Return [X, Y] of the center of cell containing provided text 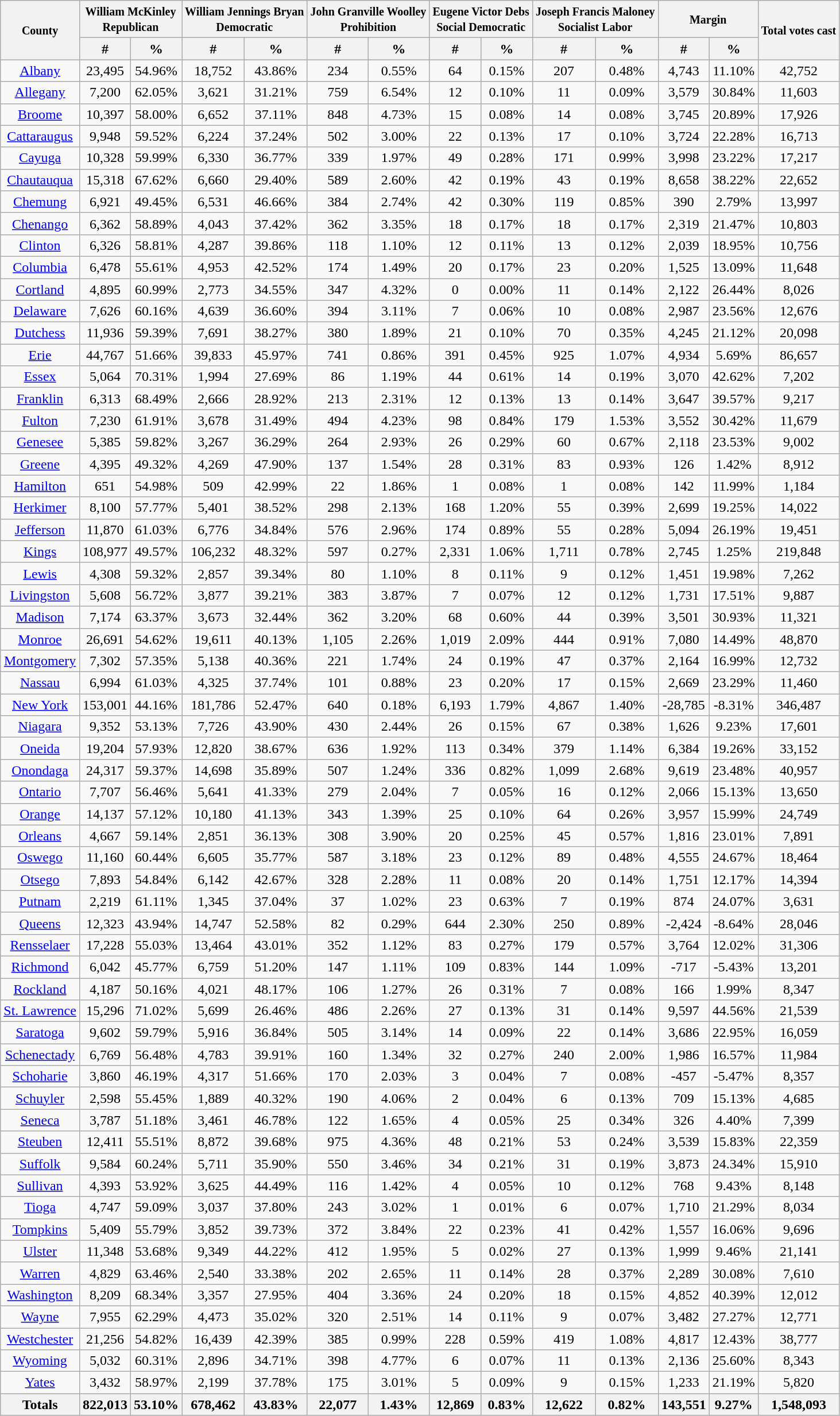
709 [683, 1098]
Livingston [40, 595]
4,639 [214, 311]
40.39% [734, 1295]
24,317 [104, 770]
3.14% [398, 1033]
86,657 [798, 355]
70 [564, 333]
1,731 [683, 595]
21,539 [798, 1011]
0.93% [627, 464]
12.17% [734, 879]
589 [338, 180]
Sullivan [40, 1186]
2,857 [214, 573]
3,625 [214, 1186]
-8.31% [734, 705]
18.95% [734, 245]
1.19% [398, 377]
1,994 [214, 377]
43.01% [276, 945]
1.65% [398, 1120]
0 [455, 289]
52.47% [276, 705]
3.11% [398, 311]
44.49% [276, 1186]
925 [564, 355]
54.62% [156, 639]
8,148 [798, 1186]
Schenectady [40, 1055]
Cayuga [40, 158]
3 [455, 1077]
67 [564, 727]
19.25% [734, 508]
298 [338, 508]
53 [564, 1142]
15 [455, 114]
15.83% [734, 1142]
19,611 [214, 639]
10,328 [104, 158]
109 [455, 967]
3,357 [214, 1295]
Delaware [40, 311]
3.35% [398, 223]
234 [338, 71]
58.81% [156, 245]
1,233 [683, 1383]
9.43% [734, 1186]
0.59% [507, 1339]
160 [338, 1055]
7,174 [104, 617]
9,352 [104, 727]
106 [338, 989]
39.91% [276, 1055]
58.89% [156, 223]
4,895 [104, 289]
27.95% [276, 1295]
3.46% [398, 1164]
3,539 [683, 1142]
63.37% [156, 617]
2,666 [214, 399]
19,204 [104, 748]
46.19% [156, 1077]
56.46% [156, 792]
Washington [40, 1295]
34.71% [276, 1361]
6,313 [104, 399]
4,829 [104, 1273]
1,816 [683, 836]
0.63% [507, 901]
9,002 [798, 442]
26,691 [104, 639]
0.67% [627, 442]
Columbia [40, 267]
Saratoga [40, 1033]
7,893 [104, 879]
3,860 [104, 1077]
Eugene Victor DebsSocial Democratic [481, 20]
17,217 [798, 158]
60.24% [156, 1164]
36.13% [276, 836]
39.21% [276, 595]
1.49% [398, 267]
7,626 [104, 311]
28,046 [798, 923]
8,100 [104, 508]
55.45% [156, 1098]
30.08% [734, 1273]
68.49% [156, 399]
264 [338, 442]
1,184 [798, 486]
Madison [40, 617]
54.98% [156, 486]
2.44% [398, 727]
3,787 [104, 1120]
3,552 [683, 420]
59.79% [156, 1033]
49.45% [156, 202]
2,745 [683, 551]
21 [455, 333]
33,152 [798, 748]
336 [455, 770]
2,122 [683, 289]
15,910 [798, 1164]
3,745 [683, 114]
14,698 [214, 770]
0.30% [507, 202]
4,817 [683, 1339]
219,848 [798, 551]
26.19% [734, 530]
59.32% [156, 573]
59.39% [156, 333]
7,707 [104, 792]
320 [338, 1317]
26.44% [734, 289]
4.77% [398, 1361]
2,540 [214, 1273]
0.88% [398, 683]
3,998 [683, 158]
9,349 [214, 1251]
24.67% [734, 858]
48,870 [798, 639]
119 [564, 202]
25.60% [734, 1361]
38.22% [734, 180]
3,647 [683, 399]
1,451 [683, 573]
328 [338, 879]
23.53% [734, 442]
15,296 [104, 1011]
9.23% [734, 727]
3.90% [398, 836]
0.42% [627, 1229]
494 [338, 420]
385 [338, 1339]
Tompkins [40, 1229]
3,724 [683, 136]
137 [338, 464]
51.20% [276, 967]
4,393 [104, 1186]
9.27% [734, 1405]
Chautauqua [40, 180]
221 [338, 661]
Chenango [40, 223]
21.12% [734, 333]
5,064 [104, 377]
Yates [40, 1383]
22,359 [798, 1142]
6,531 [214, 202]
13,997 [798, 202]
5,820 [798, 1383]
Lewis [40, 573]
380 [338, 333]
12,012 [798, 1295]
326 [683, 1120]
9,948 [104, 136]
27.27% [734, 1317]
1.34% [398, 1055]
44.22% [276, 1251]
2,851 [214, 836]
339 [338, 158]
56.72% [156, 595]
2,289 [683, 1273]
1.02% [398, 901]
12,869 [455, 1405]
37.42% [276, 223]
16,439 [214, 1339]
Jefferson [40, 530]
Onondaga [40, 770]
3,673 [214, 617]
98 [455, 420]
3,432 [104, 1383]
12,820 [214, 748]
42.99% [276, 486]
Orleans [40, 836]
430 [338, 727]
0.78% [627, 551]
17,601 [798, 727]
16.06% [734, 1229]
2.74% [398, 202]
44.56% [734, 1011]
190 [338, 1098]
Cortland [40, 289]
243 [338, 1207]
22.28% [734, 136]
23.22% [734, 158]
118 [338, 245]
17,926 [798, 114]
Suffolk [40, 1164]
59.52% [156, 136]
4.36% [398, 1142]
31.49% [276, 420]
7,610 [798, 1273]
202 [338, 1273]
58.00% [156, 114]
4,867 [564, 705]
3.02% [398, 1207]
597 [338, 551]
1,889 [214, 1098]
Niagara [40, 727]
10,803 [798, 223]
5,699 [214, 1011]
7,302 [104, 661]
347 [338, 289]
4.06% [398, 1098]
142 [683, 486]
9,619 [683, 770]
4,685 [798, 1098]
1,525 [683, 267]
0.18% [398, 705]
57.77% [156, 508]
1.53% [627, 420]
43.86% [276, 71]
2.31% [398, 399]
3.87% [398, 595]
47 [564, 661]
41 [564, 1229]
43.94% [156, 923]
18,752 [214, 71]
Chemung [40, 202]
1.14% [627, 748]
398 [338, 1361]
63.46% [156, 1273]
19,451 [798, 530]
5,138 [214, 661]
1.54% [398, 464]
11.99% [734, 486]
28.92% [276, 399]
46.66% [276, 202]
106,232 [214, 551]
2,219 [104, 901]
1,557 [683, 1229]
51.18% [156, 1120]
1,019 [455, 639]
14,137 [104, 814]
82 [338, 923]
30.84% [734, 92]
2,896 [214, 1361]
11,460 [798, 683]
1,099 [564, 770]
-5.43% [734, 967]
15.99% [734, 814]
24,749 [798, 814]
1.11% [398, 967]
59.09% [156, 1207]
John Granville WoolleyProhibition [369, 20]
59.14% [156, 836]
3,621 [214, 92]
35.89% [276, 770]
-5.47% [734, 1077]
14,394 [798, 879]
6,384 [683, 748]
5,409 [104, 1229]
2,199 [214, 1383]
Rensselaer [40, 945]
2.13% [398, 508]
60.44% [156, 858]
1.43% [398, 1405]
240 [564, 1055]
37.74% [276, 683]
William McKinleyRepublican [130, 20]
6,769 [104, 1055]
3.20% [398, 617]
6.54% [398, 92]
Erie [40, 355]
8 [455, 573]
Herkimer [40, 508]
144 [564, 967]
2,773 [214, 289]
1.06% [507, 551]
3,267 [214, 442]
4,934 [683, 355]
9,217 [798, 399]
168 [455, 508]
108,977 [104, 551]
37.24% [276, 136]
587 [338, 858]
6,921 [104, 202]
5,094 [683, 530]
21,256 [104, 1339]
54.82% [156, 1339]
7,080 [683, 639]
1,626 [683, 727]
3,579 [683, 92]
12.02% [734, 945]
22.95% [734, 1033]
20.89% [734, 114]
1,711 [564, 551]
9,602 [104, 1033]
54.84% [156, 879]
57.12% [156, 814]
41.13% [276, 814]
14,022 [798, 508]
6,142 [214, 879]
37.04% [276, 901]
-2,424 [683, 923]
23,495 [104, 71]
1.97% [398, 158]
2,598 [104, 1098]
2,331 [455, 551]
11,936 [104, 333]
Fulton [40, 420]
5,916 [214, 1033]
31.21% [276, 92]
Albany [40, 71]
2.03% [398, 1077]
5,032 [104, 1361]
Wyoming [40, 1361]
0.85% [627, 202]
308 [338, 836]
3.36% [398, 1295]
2 [455, 1098]
4,555 [683, 858]
5,711 [214, 1164]
Westchester [40, 1339]
12,323 [104, 923]
46.78% [276, 1120]
3,461 [214, 1120]
126 [683, 464]
502 [338, 136]
10,180 [214, 814]
7,726 [214, 727]
505 [338, 1033]
16,713 [798, 136]
48.17% [276, 989]
Schuyler [40, 1098]
39,833 [214, 355]
3.18% [398, 858]
1.95% [398, 1251]
250 [564, 923]
6,362 [104, 223]
Putnam [40, 901]
8,209 [104, 1295]
0.45% [507, 355]
32 [455, 1055]
147 [338, 967]
0.26% [627, 814]
27.69% [276, 377]
35.02% [276, 1317]
153,001 [104, 705]
12,411 [104, 1142]
42.39% [276, 1339]
2,669 [683, 683]
11,984 [798, 1055]
7,399 [798, 1120]
23.56% [734, 311]
1,751 [683, 879]
11,870 [104, 530]
68.34% [156, 1295]
7,691 [214, 333]
17.51% [734, 595]
54.96% [156, 71]
59.82% [156, 442]
379 [564, 748]
8,872 [214, 1142]
48.32% [276, 551]
874 [683, 901]
42.67% [276, 879]
70.31% [156, 377]
Oswego [40, 858]
38,777 [798, 1339]
2.00% [627, 1055]
113 [455, 748]
0.86% [398, 355]
41.33% [276, 792]
60.16% [156, 311]
42.52% [276, 267]
6,994 [104, 683]
4,043 [214, 223]
3,070 [683, 377]
3,957 [683, 814]
444 [564, 639]
0.91% [627, 639]
Tioga [40, 1207]
36.29% [276, 442]
101 [338, 683]
1.08% [627, 1339]
13,650 [798, 792]
11.10% [734, 71]
8,034 [798, 1207]
53.10% [156, 1405]
Broome [40, 114]
13,464 [214, 945]
4,395 [104, 464]
116 [338, 1186]
45 [564, 836]
166 [683, 989]
1,105 [338, 639]
44,767 [104, 355]
16 [564, 792]
Orange [40, 814]
4,325 [214, 683]
Oneida [40, 748]
37.80% [276, 1207]
55.03% [156, 945]
10,756 [798, 245]
170 [338, 1077]
36.77% [276, 158]
644 [455, 923]
14.49% [734, 639]
8,026 [798, 289]
4,747 [104, 1207]
23.29% [734, 683]
48 [455, 1142]
4,317 [214, 1077]
6,224 [214, 136]
50.16% [156, 989]
Totals [40, 1405]
30.42% [734, 420]
486 [338, 1011]
7,891 [798, 836]
3,037 [214, 1207]
13.09% [734, 267]
550 [338, 1164]
2,987 [683, 311]
279 [338, 792]
57.35% [156, 661]
22,652 [798, 180]
42,752 [798, 71]
759 [338, 92]
6,660 [214, 180]
Cattaraugus [40, 136]
23.01% [734, 836]
40.32% [276, 1098]
1.12% [398, 945]
Wayne [40, 1317]
640 [338, 705]
31,306 [798, 945]
4,269 [214, 464]
181,786 [214, 705]
3,678 [214, 420]
8,658 [683, 180]
Hamilton [40, 486]
636 [338, 748]
43.83% [276, 1405]
6,193 [455, 705]
3.84% [398, 1229]
39.34% [276, 573]
Steuben [40, 1142]
Otsego [40, 879]
346,487 [798, 705]
848 [338, 114]
55.79% [156, 1229]
343 [338, 814]
822,013 [104, 1405]
228 [455, 1339]
9.46% [734, 1251]
2.28% [398, 879]
352 [338, 945]
412 [338, 1251]
1.86% [398, 486]
47.90% [276, 464]
Franklin [40, 399]
741 [338, 355]
1.27% [398, 989]
Monroe [40, 639]
4,667 [104, 836]
2,319 [683, 223]
4,245 [683, 333]
12,732 [798, 661]
67.62% [156, 180]
Essex [40, 377]
80 [338, 573]
8,347 [798, 989]
33.38% [276, 1273]
384 [338, 202]
2.09% [507, 639]
Genesee [40, 442]
55.61% [156, 267]
5.69% [734, 355]
61.11% [156, 901]
20,098 [798, 333]
37.78% [276, 1383]
43 [564, 180]
3,686 [683, 1033]
0.06% [507, 311]
Total votes cast [798, 30]
2.65% [398, 1273]
49.57% [156, 551]
38.67% [276, 748]
Ulster [40, 1251]
St. Lawrence [40, 1011]
2,699 [683, 508]
0.55% [398, 71]
-28,785 [683, 705]
County [40, 30]
Warren [40, 1273]
22,077 [338, 1405]
5,401 [214, 508]
49.32% [156, 464]
8,343 [798, 1361]
Nassau [40, 683]
1.07% [627, 355]
Rockland [40, 989]
3,873 [683, 1164]
35.77% [276, 858]
2.93% [398, 442]
21,141 [798, 1251]
390 [683, 202]
404 [338, 1295]
38.27% [276, 333]
12,676 [798, 311]
1.99% [734, 989]
William Jennings BryanDemocratic [245, 20]
11,648 [798, 267]
40.13% [276, 639]
7,262 [798, 573]
2.96% [398, 530]
4.32% [398, 289]
45.97% [276, 355]
11,679 [798, 420]
0.01% [507, 1207]
21.29% [734, 1207]
44.16% [156, 705]
12,622 [564, 1405]
2.79% [734, 202]
Clinton [40, 245]
42.62% [734, 377]
Kings [40, 551]
49 [455, 158]
1,986 [683, 1055]
16,059 [798, 1033]
12,771 [798, 1317]
2.60% [398, 180]
0.23% [507, 1229]
40.36% [276, 661]
Ontario [40, 792]
35.90% [276, 1164]
55.51% [156, 1142]
61.91% [156, 420]
34 [455, 1164]
Margin [708, 20]
11,321 [798, 617]
975 [338, 1142]
59.99% [156, 158]
2.30% [507, 923]
3,877 [214, 595]
3,852 [214, 1229]
86 [338, 377]
0.02% [507, 1251]
-8.64% [734, 923]
24.07% [734, 901]
7,200 [104, 92]
16.99% [734, 661]
1.09% [627, 967]
26.46% [276, 1011]
1.20% [507, 508]
16.57% [734, 1055]
2.04% [398, 792]
0.25% [507, 836]
143,551 [683, 1405]
38.52% [276, 508]
60 [564, 442]
6,326 [104, 245]
52.58% [276, 923]
1.24% [398, 770]
15,318 [104, 180]
62.05% [156, 92]
0.35% [627, 333]
0.84% [507, 420]
9,584 [104, 1164]
383 [338, 595]
43.90% [276, 727]
53.13% [156, 727]
2,136 [683, 1361]
122 [338, 1120]
14,747 [214, 923]
Seneca [40, 1120]
4,852 [683, 1295]
Montgomery [40, 661]
6,330 [214, 158]
32.44% [276, 617]
36.84% [276, 1033]
21.47% [734, 223]
2.51% [398, 1317]
37.11% [276, 114]
207 [564, 71]
5,385 [104, 442]
1,710 [683, 1207]
507 [338, 770]
3.00% [398, 136]
4,783 [214, 1055]
Richmond [40, 967]
8,912 [798, 464]
39.86% [276, 245]
21.19% [734, 1383]
2.68% [627, 770]
2,164 [683, 661]
4,473 [214, 1317]
3.01% [398, 1383]
9,597 [683, 1011]
Allegany [40, 92]
29.40% [276, 180]
39.73% [276, 1229]
3,764 [683, 945]
372 [338, 1229]
18,464 [798, 858]
89 [564, 858]
62.29% [156, 1317]
576 [338, 530]
13,201 [798, 967]
New York [40, 705]
171 [564, 158]
5,641 [214, 792]
4,021 [214, 989]
5,608 [104, 595]
213 [338, 399]
-457 [683, 1077]
40,957 [798, 770]
2,066 [683, 792]
1.79% [507, 705]
24.34% [734, 1164]
6,605 [214, 858]
37 [338, 901]
Queens [40, 923]
3,631 [798, 901]
7,955 [104, 1317]
0.38% [627, 727]
53.68% [156, 1251]
56.48% [156, 1055]
1,345 [214, 901]
419 [564, 1339]
6,042 [104, 967]
4.40% [734, 1120]
53.92% [156, 1186]
391 [455, 355]
1.39% [398, 814]
59.37% [156, 770]
9,696 [798, 1229]
11,348 [104, 1251]
6,478 [104, 267]
45.77% [156, 967]
1,999 [683, 1251]
12.43% [734, 1339]
9,887 [798, 595]
1.92% [398, 748]
34.55% [276, 289]
1.40% [627, 705]
768 [683, 1186]
58.97% [156, 1383]
2,118 [683, 442]
57.93% [156, 748]
0.61% [507, 377]
1.89% [398, 333]
651 [104, 486]
11,603 [798, 92]
0.60% [507, 617]
1,548,093 [798, 1405]
0.24% [627, 1142]
60.31% [156, 1361]
68 [455, 617]
2,039 [683, 245]
Greene [40, 464]
Joseph Francis MaloneySocialist Labor [595, 20]
39.57% [734, 399]
11,160 [104, 858]
1.74% [398, 661]
4.73% [398, 114]
678,462 [214, 1405]
0.00% [507, 289]
Schoharie [40, 1077]
4,287 [214, 245]
4,743 [683, 71]
1.25% [734, 551]
4,953 [214, 267]
23.48% [734, 770]
Dutchess [40, 333]
509 [214, 486]
19.98% [734, 573]
17,228 [104, 945]
10,397 [104, 114]
6,776 [214, 530]
-717 [683, 967]
30.93% [734, 617]
4,187 [104, 989]
7,202 [798, 377]
4.23% [398, 420]
394 [338, 311]
39.68% [276, 1142]
60.99% [156, 289]
3,482 [683, 1317]
8,357 [798, 1077]
4,308 [104, 573]
7,230 [104, 420]
3,501 [683, 617]
175 [338, 1383]
34.84% [276, 530]
6,652 [214, 114]
71.02% [156, 1011]
19.26% [734, 748]
36.60% [276, 311]
6,759 [214, 967]
